Detect which cell encompasses the target text, then output its [X, Y] center coordinate. 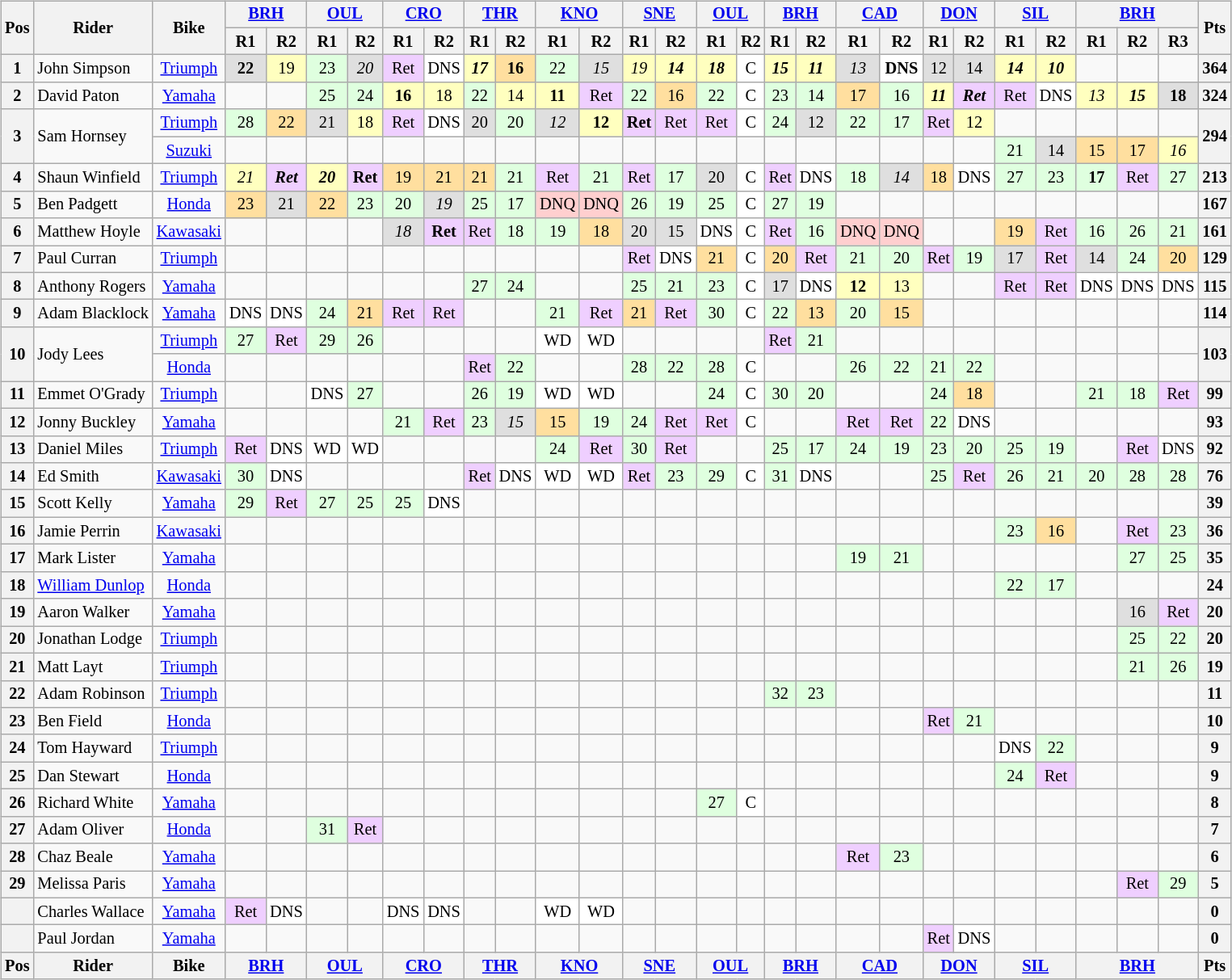
99 [1215, 395]
Adam Blacklock [92, 313]
39 [1215, 503]
1 [17, 69]
R3 [1178, 41]
Jonny Buckley [92, 422]
Jody Lees [92, 354]
32 [780, 694]
4 [17, 178]
114 [1215, 313]
Adam Robinson [92, 694]
Daniel Miles [92, 449]
Emmet O'Grady [92, 395]
Matt Layt [92, 667]
92 [1215, 449]
167 [1215, 204]
93 [1215, 422]
Suzuki [189, 150]
Jonathan Lodge [92, 640]
Scott Kelly [92, 503]
103 [1215, 354]
Richard White [92, 803]
Ed Smith [92, 477]
76 [1215, 477]
213 [1215, 178]
Tom Hayward [92, 748]
324 [1215, 96]
Mark Lister [92, 558]
364 [1215, 69]
Chaz Beale [92, 857]
129 [1215, 259]
Paul Curran [92, 259]
Shaun Winfield [92, 178]
Paul Jordan [92, 939]
Ben Padgett [92, 204]
36 [1215, 531]
Matthew Hoyle [92, 232]
Sam Hornsey [92, 136]
115 [1215, 286]
3 [17, 136]
Jamie Perrin [92, 531]
2 [17, 96]
David Paton [92, 96]
John Simpson [92, 69]
Aaron Walker [92, 612]
Dan Stewart [92, 776]
Adam Oliver [92, 830]
161 [1215, 232]
35 [1215, 558]
Ben Field [92, 721]
Anthony Rogers [92, 286]
Melissa Paris [92, 885]
William Dunlop [92, 585]
Charles Wallace [92, 911]
294 [1215, 136]
